Extract the [x, y] coordinate from the center of the cell holding the provided text.  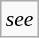
see [20, 19]
